Capture the cell that displays the provided text and extract its [x, y] central coordinate. 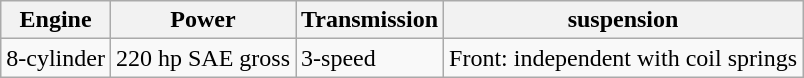
Front: independent with coil springs [624, 58]
8-cylinder [56, 58]
suspension [624, 20]
220 hp SAE gross [202, 58]
Transmission [370, 20]
3-speed [370, 58]
Power [202, 20]
Engine [56, 20]
